Capture the cell that displays the provided text and extract its (x, y) central coordinate. 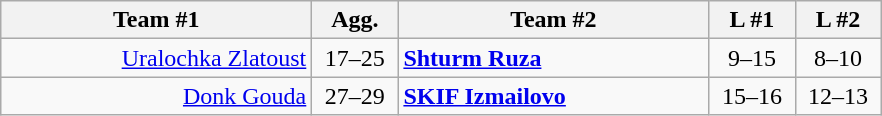
Shturm Ruza (554, 58)
8–10 (838, 58)
9–15 (752, 58)
27–29 (355, 96)
Donk Gouda (156, 96)
Agg. (355, 20)
15–16 (752, 96)
L #1 (752, 20)
17–25 (355, 58)
SKIF Izmailovo (554, 96)
Uralochka Zlatoust (156, 58)
Team #1 (156, 20)
Team #2 (554, 20)
12–13 (838, 96)
L #2 (838, 20)
